Locate the cell with the specified text and output its [X, Y] center coordinate. 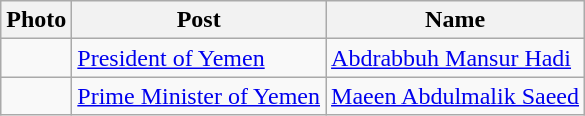
President of Yemen [199, 58]
Maeen Abdulmalik Saeed [456, 96]
Post [199, 20]
Prime Minister of Yemen [199, 96]
Abdrabbuh Mansur Hadi [456, 58]
Photo [36, 20]
Name [456, 20]
